From the cell containing the given text, extract its center point as [x, y] coordinate. 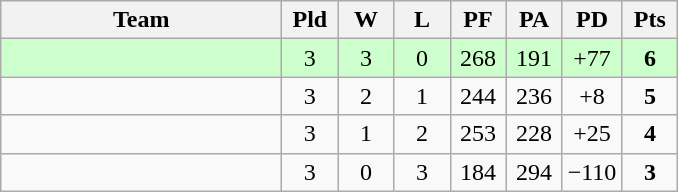
Pts [650, 20]
−110 [592, 172]
Pld [310, 20]
4 [650, 134]
Team [142, 20]
268 [478, 58]
+77 [592, 58]
+25 [592, 134]
244 [478, 96]
PD [592, 20]
294 [534, 172]
PA [534, 20]
253 [478, 134]
236 [534, 96]
191 [534, 58]
6 [650, 58]
5 [650, 96]
L [422, 20]
184 [478, 172]
228 [534, 134]
PF [478, 20]
W [366, 20]
+8 [592, 96]
